Determine the (x, y) coordinate at the center of the cell enclosing the given text.  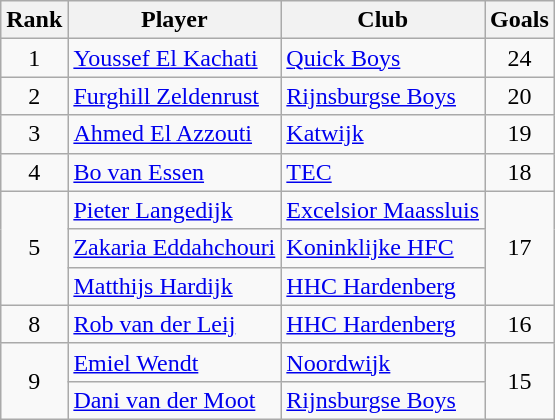
Noordwijk (383, 362)
Excelsior Maassluis (383, 210)
Player (174, 20)
Youssef El Kachati (174, 58)
17 (520, 248)
Rob van der Leij (174, 324)
18 (520, 172)
Zakaria Eddahchouri (174, 248)
20 (520, 96)
Pieter Langedijk (174, 210)
Katwijk (383, 134)
5 (34, 248)
TEC (383, 172)
Ahmed El Azzouti (174, 134)
Furghill Zeldenrust (174, 96)
1 (34, 58)
Bo van Essen (174, 172)
Rank (34, 20)
2 (34, 96)
15 (520, 381)
Goals (520, 20)
3 (34, 134)
16 (520, 324)
24 (520, 58)
Club (383, 20)
Quick Boys (383, 58)
Matthijs Hardijk (174, 286)
Emiel Wendt (174, 362)
9 (34, 381)
4 (34, 172)
19 (520, 134)
Dani van der Moot (174, 400)
8 (34, 324)
Koninklijke HFC (383, 248)
